Determine the [X, Y] coordinate at the center of the cell enclosing the given text.  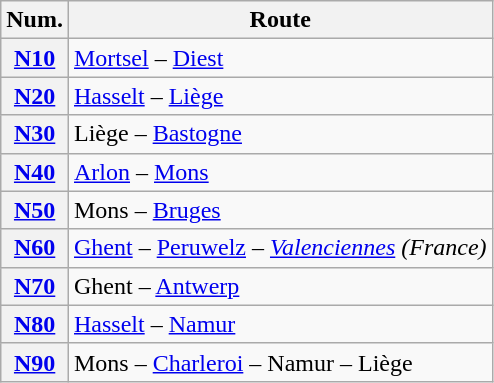
N60 [35, 248]
Hasselt – Liège [280, 96]
N40 [35, 172]
N20 [35, 96]
N90 [35, 362]
Route [280, 20]
N30 [35, 134]
Ghent – Antwerp [280, 286]
Hasselt – Namur [280, 324]
Mons – Bruges [280, 210]
Arlon – Mons [280, 172]
Mons – Charleroi – Namur – Liège [280, 362]
N50 [35, 210]
Mortsel – Diest [280, 58]
N10 [35, 58]
Num. [35, 20]
Ghent – Peruwelz – Valenciennes (France) [280, 248]
N70 [35, 286]
N80 [35, 324]
Liège – Bastogne [280, 134]
